Determine the (x, y) coordinate at the center of the cell enclosing the given text.  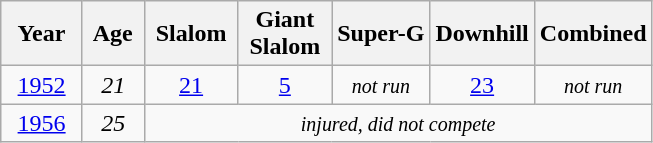
25 (113, 123)
1952 (42, 85)
Downhill (482, 34)
Slalom (191, 34)
Super-G (381, 34)
5 (285, 85)
Combined (593, 34)
Giant Slalom (285, 34)
Year (42, 34)
1956 (42, 123)
injured, did not compete (398, 123)
Age (113, 34)
23 (482, 85)
